Scan for the cell matching the given text and deliver its (x, y) coordinate at center. 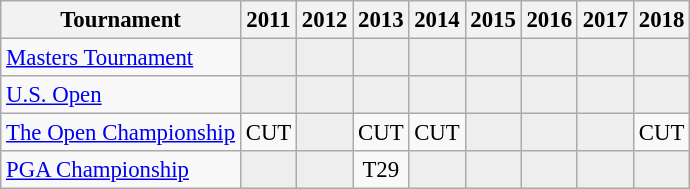
U.S. Open (121, 95)
Masters Tournament (121, 58)
2011 (268, 20)
2017 (605, 20)
2012 (325, 20)
PGA Championship (121, 170)
T29 (381, 170)
2016 (549, 20)
Tournament (121, 20)
2018 (661, 20)
2013 (381, 20)
2014 (437, 20)
2015 (493, 20)
The Open Championship (121, 133)
